Search for the cell housing the specified text and yield its (X, Y) center coordinate. 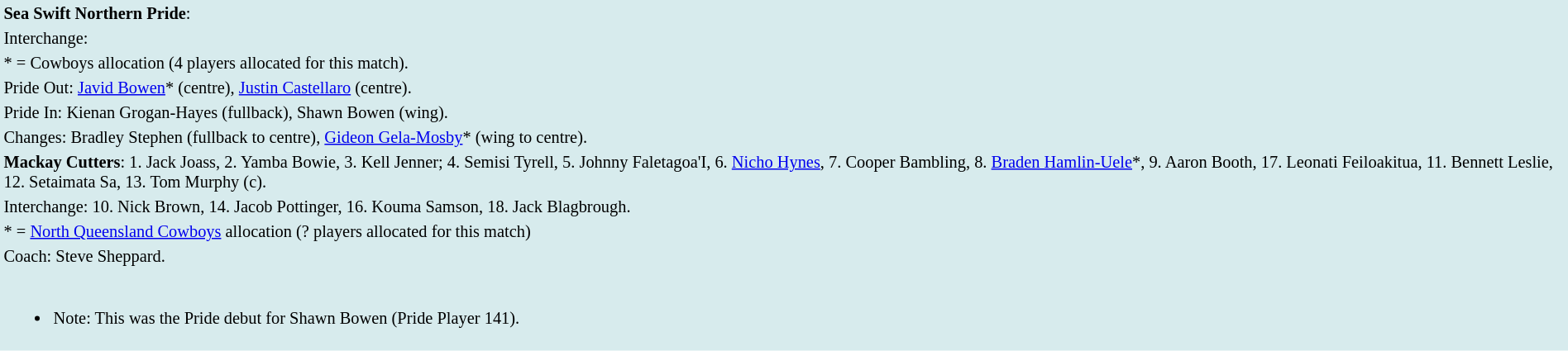
Sea Swift Northern Pride: (784, 13)
Interchange: (784, 38)
Pride In: Kienan Grogan-Hayes (fullback), Shawn Bowen (wing). (784, 112)
* = Cowboys allocation (4 players allocated for this match). (784, 63)
Changes: Bradley Stephen (fullback to centre), Gideon Gela-Mosby* (wing to centre). (784, 137)
Note: This was the Pride debut for Shawn Bowen (Pride Player 141). (784, 308)
Coach: Steve Sheppard. (784, 256)
Pride Out: Javid Bowen* (centre), Justin Castellaro (centre). (784, 88)
Interchange: 10. Nick Brown, 14. Jacob Pottinger, 16. Kouma Samson, 18. Jack Blagbrough. (784, 206)
* = North Queensland Cowboys allocation (? players allocated for this match) (784, 231)
